Output the (x, y) coordinate of the center of the cell containing the given text.  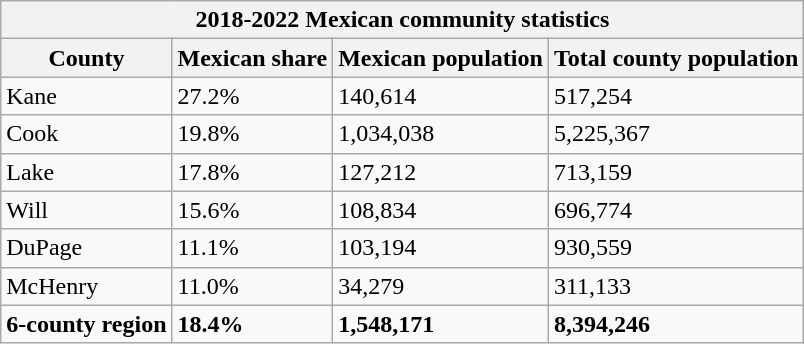
17.8% (252, 172)
8,394,246 (676, 324)
127,212 (441, 172)
Will (86, 210)
2018-2022 Mexican community statistics (402, 20)
6-county region (86, 324)
Kane (86, 96)
713,159 (676, 172)
34,279 (441, 286)
1,548,171 (441, 324)
15.6% (252, 210)
McHenry (86, 286)
Mexican share (252, 58)
11.1% (252, 248)
696,774 (676, 210)
County (86, 58)
140,614 (441, 96)
930,559 (676, 248)
Mexican population (441, 58)
Total county population (676, 58)
19.8% (252, 134)
5,225,367 (676, 134)
1,034,038 (441, 134)
311,133 (676, 286)
517,254 (676, 96)
108,834 (441, 210)
103,194 (441, 248)
11.0% (252, 286)
27.2% (252, 96)
Lake (86, 172)
DuPage (86, 248)
Cook (86, 134)
18.4% (252, 324)
